Find where the given text appears and provide that cell's center as [x, y] coordinate. 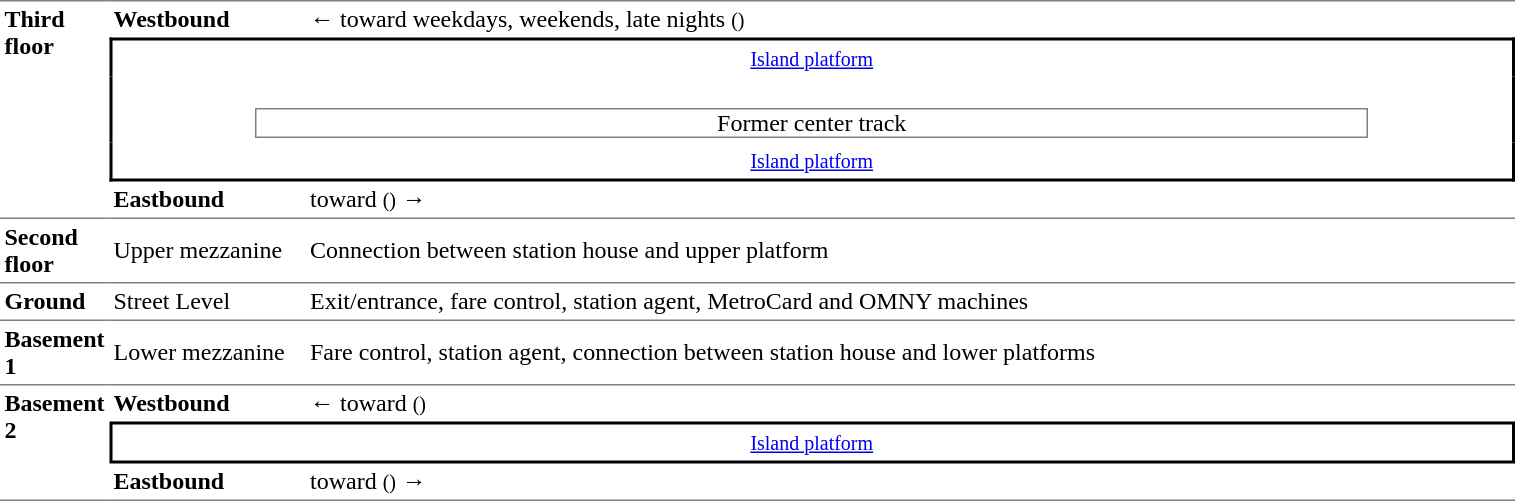
Basement 1 [54, 352]
Upper mezzanine [207, 250]
← toward () [910, 403]
Eastbound [207, 200]
Basement 2 [54, 442]
Fare control, station agent, connection between station house and lower platforms [910, 352]
Street Level [207, 301]
toward () → [910, 200]
Exit/entrance, fare control, station agent, MetroCard and OMNY machines [910, 301]
Lower mezzanine [207, 352]
Connection between station house and upper platform [910, 250]
← toward weekdays, weekends, late nights () [910, 19]
Second floor [54, 250]
Ground [54, 301]
Third floor [54, 109]
